Scan for the cell matching the given text and deliver its (x, y) coordinate at center. 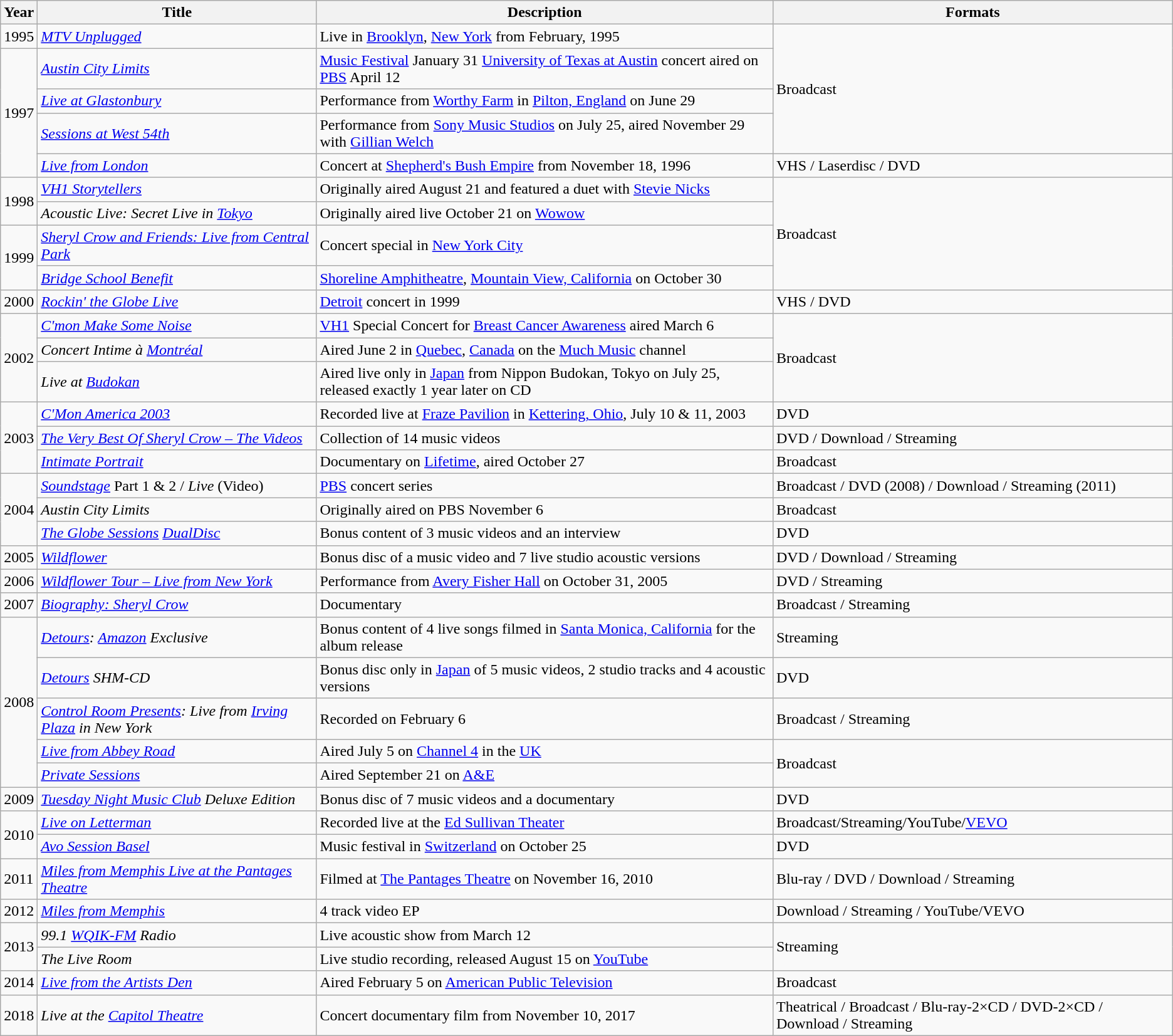
Acoustic Live: Secret Live in Tokyo (177, 213)
Recorded live at Fraze Pavilion in Kettering, Ohio, July 10 & 11, 2003 (545, 414)
2006 (19, 581)
VH1 Special Concert for Breast Cancer Awareness aired March 6 (545, 325)
2013 (19, 947)
Documentary on Lifetime, aired October 27 (545, 462)
The Very Best Of Sheryl Crow – The Videos (177, 438)
Miles from Memphis (177, 911)
Theatrical / Broadcast / Blu-ray-2×CD / DVD-2×CD / Download / Streaming (972, 1015)
Bonus disc only in Japan of 5 music videos, 2 studio tracks and 4 acoustic versions (545, 678)
Originally aired on PBS November 6 (545, 510)
Aired live only in Japan from Nippon Budokan, Tokyo on July 25, released exactly 1 year later on CD (545, 382)
Description (545, 13)
Concert at Shepherd's Bush Empire from November 18, 1996 (545, 165)
Detours SHM-CD (177, 678)
VH1 Storytellers (177, 189)
Recorded live at the Ed Sullivan Theater (545, 823)
4 track video EP (545, 911)
The Globe Sessions DualDisc (177, 533)
Concert special in New York City (545, 246)
Live on Letterman (177, 823)
Miles from Memphis Live at the Pantages Theatre (177, 879)
Live at Glastonbury (177, 101)
Originally aired live October 21 on Wowow (545, 213)
Aired July 5 on Channel 4 in the UK (545, 751)
Download / Streaming / YouTube/VEVO (972, 911)
Performance from Avery Fisher Hall on October 31, 2005 (545, 581)
VHS / Laserdisc / DVD (972, 165)
Live studio recording, released August 15 on YouTube (545, 959)
C'mon Make Some Noise (177, 325)
Biography: Sheryl Crow (177, 605)
2002 (19, 357)
Aired June 2 in Quebec, Canada on the Much Music channel (545, 349)
2012 (19, 911)
Broadcast / DVD (2008) / Download / Streaming (2011) (972, 486)
Live at Budokan (177, 382)
Originally aired August 21 and featured a duet with Stevie Nicks (545, 189)
2005 (19, 557)
Music festival in Switzerland on October 25 (545, 847)
Shoreline Amphitheatre, Mountain View, California on October 30 (545, 278)
Concert Intime à Montréal (177, 349)
Bonus content of 4 live songs filmed in Santa Monica, California for the album release (545, 637)
The Live Room (177, 959)
Filmed at The Pantages Theatre on November 16, 2010 (545, 879)
Blu-ray / DVD / Download / Streaming (972, 879)
Bonus disc of a music video and 7 live studio acoustic versions (545, 557)
99.1 WQIK-FM Radio (177, 935)
Live at the Capitol Theatre (177, 1015)
Formats (972, 13)
Bridge School Benefit (177, 278)
2003 (19, 438)
2011 (19, 879)
Collection of 14 music videos (545, 438)
2014 (19, 983)
2000 (19, 301)
1999 (19, 257)
Soundstage Part 1 & 2 / Live (Video) (177, 486)
2004 (19, 510)
VHS / DVD (972, 301)
Concert documentary film from November 10, 2017 (545, 1015)
Music Festival January 31 University of Texas at Austin concert aired on PBS April 12 (545, 69)
1998 (19, 201)
Aired September 21 on A&E (545, 775)
2007 (19, 605)
Sessions at West 54th (177, 133)
Broadcast/Streaming/YouTube/VEVO (972, 823)
Avo Session Basel (177, 847)
2010 (19, 835)
PBS concert series (545, 486)
Live in Brooklyn, New York from February, 1995 (545, 36)
MTV Unplugged (177, 36)
Bonus disc of 7 music videos and a documentary (545, 799)
Performance from Sony Music Studios on July 25, aired November 29 with Gillian Welch (545, 133)
Recorded on February 6 (545, 718)
Live from the Artists Den (177, 983)
Aired February 5 on American Public Television (545, 983)
Year (19, 13)
Bonus content of 3 music videos and an interview (545, 533)
Tuesday Night Music Club Deluxe Edition (177, 799)
2008 (19, 702)
Title (177, 13)
2018 (19, 1015)
Live from London (177, 165)
Sheryl Crow and Friends: Live from Central Park (177, 246)
Control Room Presents: Live from Irving Plaza in New York (177, 718)
C'Mon America 2003 (177, 414)
2009 (19, 799)
DVD / Streaming (972, 581)
Performance from Worthy Farm in Pilton, England on June 29 (545, 101)
Intimate Portrait (177, 462)
Live from Abbey Road (177, 751)
Detroit concert in 1999 (545, 301)
Rockin' the Globe Live (177, 301)
1995 (19, 36)
Documentary (545, 605)
1997 (19, 113)
Wildflower (177, 557)
Live acoustic show from March 12 (545, 935)
Private Sessions (177, 775)
Detours: Amazon Exclusive (177, 637)
Wildflower Tour – Live from New York (177, 581)
